Search for the cell housing the specified text and yield its [X, Y] center coordinate. 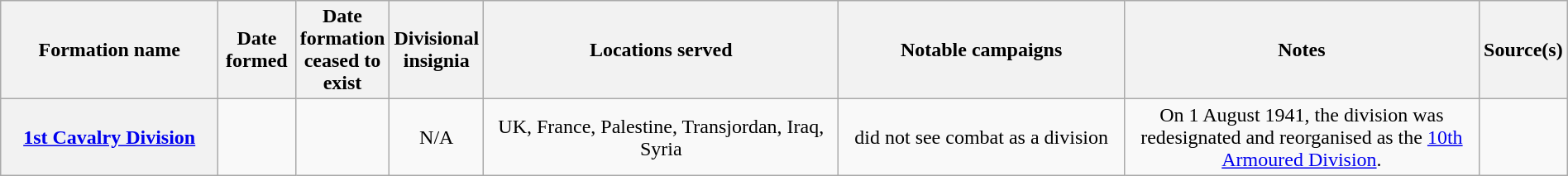
did not see combat as a division [981, 137]
1st Cavalry Division [109, 137]
Date formed [257, 50]
N/A [437, 137]
Locations served [662, 50]
UK, France, Palestine, Transjordan, Iraq, Syria [662, 137]
Notable campaigns [981, 50]
Date formation ceased to exist [342, 50]
Source(s) [1523, 50]
On 1 August 1941, the division was redesignated and reorganised as the 10th Armoured Division. [1302, 137]
Divisional insignia [437, 50]
Notes [1302, 50]
Formation name [109, 50]
